Output the (x, y) coordinate of the center of the cell containing the given text.  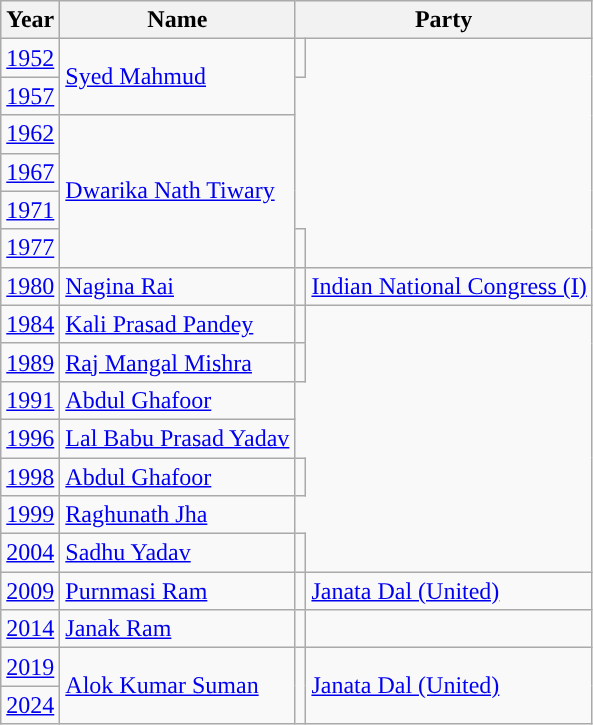
2004 (30, 553)
1967 (30, 172)
Kali Prasad Pandey (178, 324)
Alok Kumar Suman (178, 686)
Party (444, 20)
1962 (30, 134)
1952 (30, 58)
1999 (30, 515)
1984 (30, 324)
Syed Mahmud (178, 77)
1996 (30, 438)
1971 (30, 210)
Year (30, 20)
1977 (30, 248)
Raj Mangal Mishra (178, 362)
Raghunath Jha (178, 515)
2014 (30, 629)
Lal Babu Prasad Yadav (178, 438)
Purnmasi Ram (178, 591)
2019 (30, 667)
Nagina Rai (178, 286)
Sadhu Yadav (178, 553)
2024 (30, 705)
Janak Ram (178, 629)
2009 (30, 591)
1980 (30, 286)
1957 (30, 96)
Indian National Congress (I) (449, 286)
1991 (30, 400)
Dwarika Nath Tiwary (178, 191)
1998 (30, 477)
Name (178, 20)
1989 (30, 362)
